Extract the (X, Y) coordinate from the center of the cell holding the provided text.  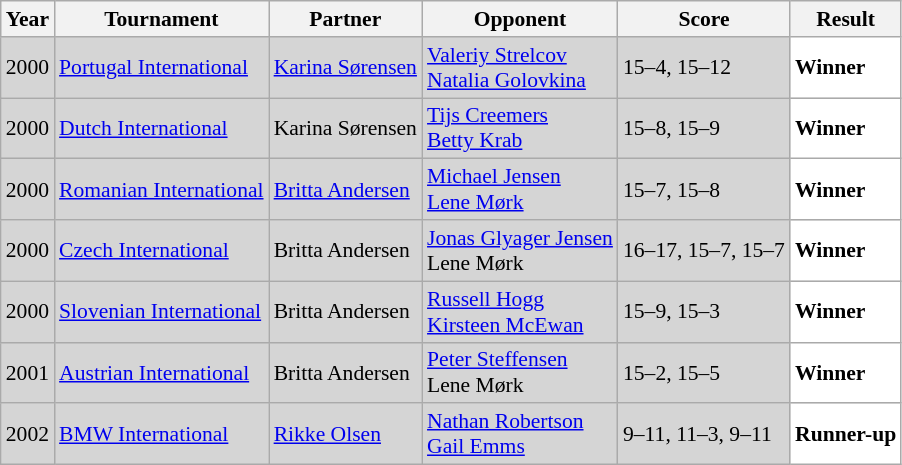
Opponent (520, 19)
15–2, 15–5 (704, 372)
Tournament (162, 19)
15–8, 15–9 (704, 128)
Romanian International (162, 190)
Peter Steffensen Lene Mørk (520, 372)
Czech International (162, 250)
Nathan Robertson Gail Emms (520, 434)
Russell Hogg Kirsteen McEwan (520, 312)
2001 (28, 372)
Partner (346, 19)
16–17, 15–7, 15–7 (704, 250)
Tijs Creemers Betty Krab (520, 128)
Score (704, 19)
Dutch International (162, 128)
Result (846, 19)
BMW International (162, 434)
Runner-up (846, 434)
Jonas Glyager Jensen Lene Mørk (520, 250)
2002 (28, 434)
Austrian International (162, 372)
15–7, 15–8 (704, 190)
Year (28, 19)
Rikke Olsen (346, 434)
Valeriy Strelcov Natalia Golovkina (520, 68)
15–4, 15–12 (704, 68)
9–11, 11–3, 9–11 (704, 434)
Michael Jensen Lene Mørk (520, 190)
15–9, 15–3 (704, 312)
Slovenian International (162, 312)
Portugal International (162, 68)
